Output the (x, y) coordinate of the center of the cell containing the given text.  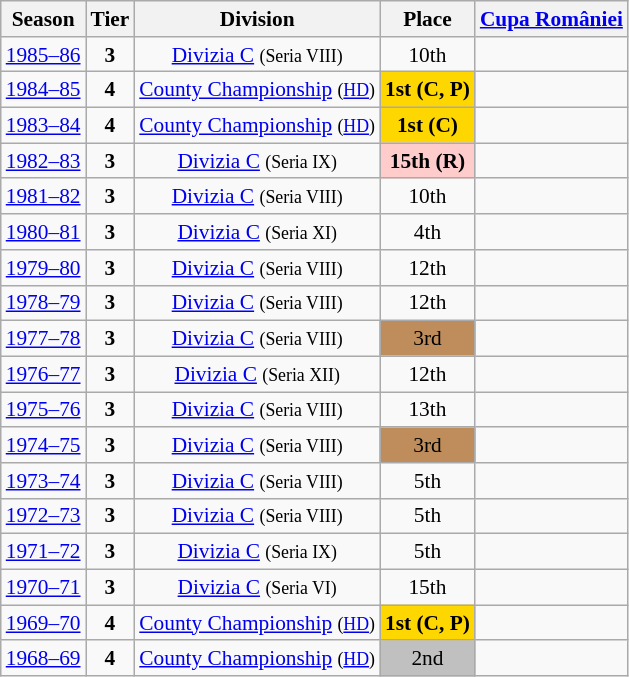
Divizia C (Seria XI) (257, 232)
1971–72 (44, 552)
4th (428, 232)
1972–73 (44, 516)
1969–70 (44, 623)
Divizia C (Seria VI) (257, 587)
1985–86 (44, 55)
15th (428, 587)
2nd (428, 659)
1976–77 (44, 374)
Tier (110, 19)
1977–78 (44, 339)
1980–81 (44, 232)
1982–83 (44, 161)
1975–76 (44, 410)
1st (C) (428, 126)
Divizia C (Seria XII) (257, 374)
1984–85 (44, 90)
1979–80 (44, 268)
Division (257, 19)
1970–71 (44, 587)
1983–84 (44, 126)
1974–75 (44, 445)
1981–82 (44, 197)
1973–74 (44, 481)
1978–79 (44, 303)
Cupa României (552, 19)
13th (428, 410)
1968–69 (44, 659)
Place (428, 19)
Season (44, 19)
15th (R) (428, 161)
